Find where the given text appears and provide that cell's center as [X, Y] coordinate. 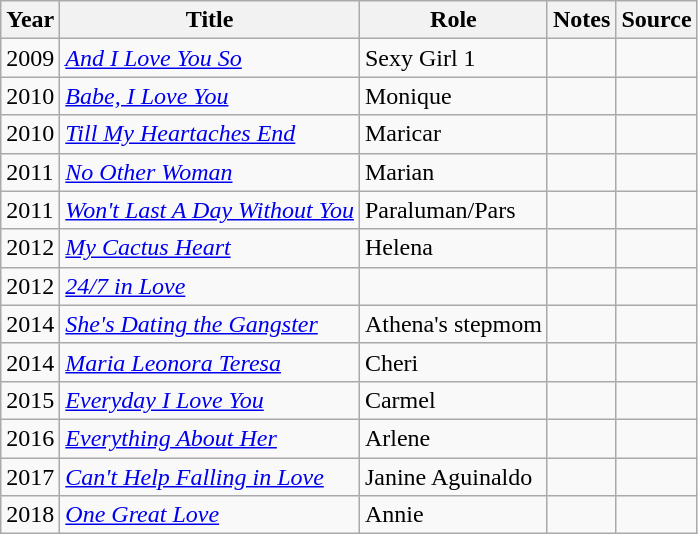
Everything About Her [210, 438]
Helena [453, 248]
Year [30, 20]
24/7 in Love [210, 286]
Can't Help Falling in Love [210, 477]
2009 [30, 58]
Maricar [453, 134]
2017 [30, 477]
Arlene [453, 438]
Maria Leonora Teresa [210, 362]
Won't Last A Day Without You [210, 210]
Sexy Girl 1 [453, 58]
Notes [581, 20]
No Other Woman [210, 172]
Everyday I Love You [210, 400]
Marian [453, 172]
She's Dating the Gangster [210, 324]
2016 [30, 438]
One Great Love [210, 515]
Athena's stepmom [453, 324]
Till My Heartaches End [210, 134]
Role [453, 20]
Monique [453, 96]
Janine Aguinaldo [453, 477]
And I Love You So [210, 58]
Source [656, 20]
My Cactus Heart [210, 248]
Title [210, 20]
2018 [30, 515]
Carmel [453, 400]
Annie [453, 515]
Babe, I Love You [210, 96]
Paraluman/Pars [453, 210]
2015 [30, 400]
Cheri [453, 362]
